Pinpoint the cell where the given text exists, returning its (X, Y) midpoint coordinate. 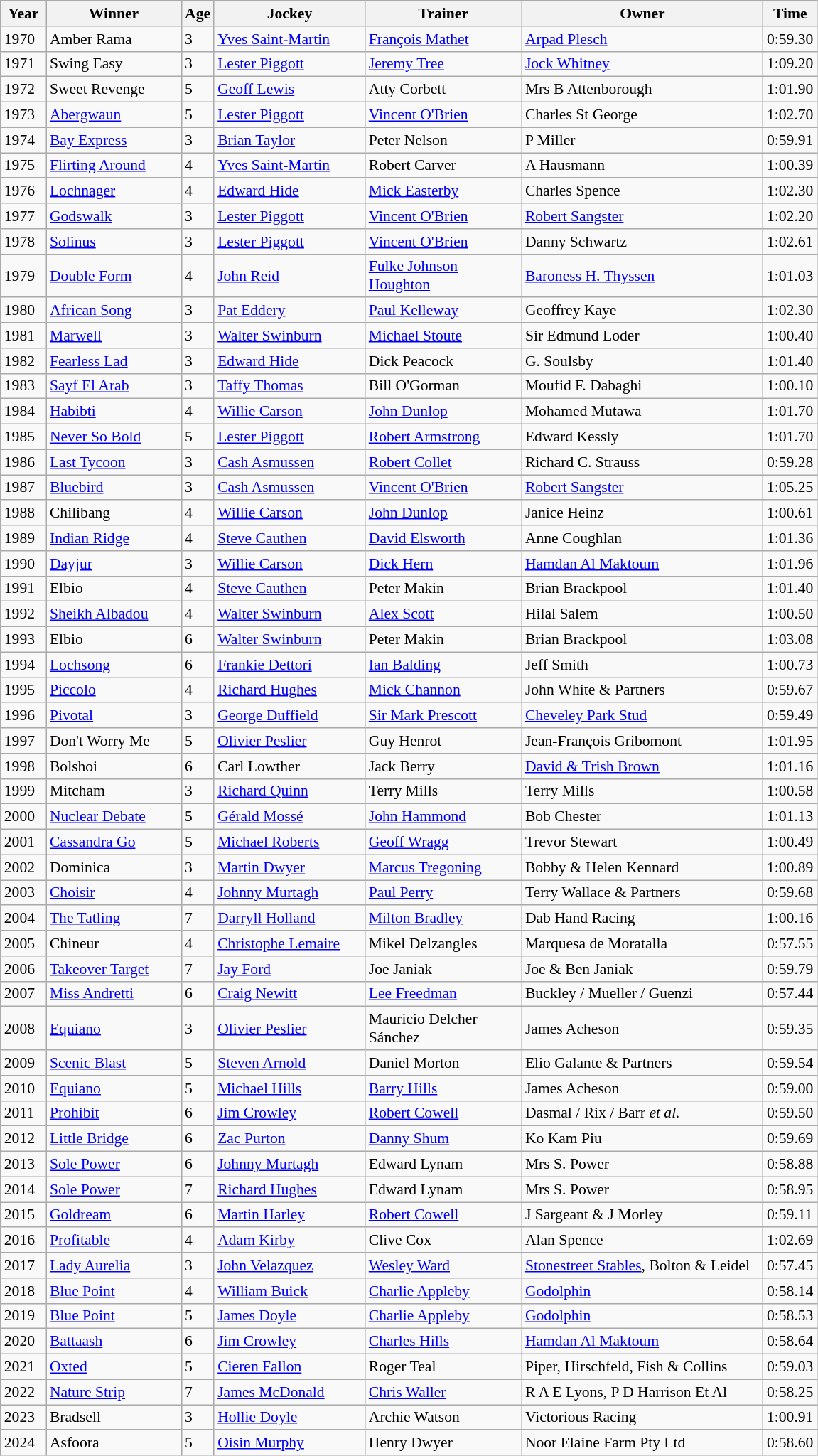
Time (790, 14)
2009 (23, 1063)
Peter Nelson (443, 140)
1980 (23, 311)
Victorious Racing (642, 1418)
0:59.11 (790, 1215)
Sir Edmund Loder (642, 336)
0:59.30 (790, 39)
1983 (23, 386)
John Reid (290, 276)
2008 (23, 1028)
1982 (23, 361)
2013 (23, 1165)
0:58.95 (790, 1189)
Carl Lowther (290, 766)
1999 (23, 791)
Michael Roberts (290, 842)
Dick Hern (443, 564)
Marquesa de Moratalla (642, 943)
Fearless Lad (114, 361)
Cassandra Go (114, 842)
1984 (23, 412)
Christophe Lemaire (290, 943)
0:58.53 (790, 1316)
Archie Watson (443, 1418)
Cieren Fallon (290, 1367)
John Hammond (443, 817)
Brian Taylor (290, 140)
1:01.95 (790, 741)
2016 (23, 1241)
2006 (23, 969)
0:59.69 (790, 1139)
1:00.16 (790, 919)
1976 (23, 191)
Richard C. Strauss (642, 462)
Anne Coughlan (642, 538)
1998 (23, 766)
1:01.13 (790, 817)
Dick Peacock (443, 361)
Daniel Morton (443, 1063)
Jockey (290, 14)
2023 (23, 1418)
0:59.54 (790, 1063)
Jock Whitney (642, 64)
Ko Kam Piu (642, 1139)
Wesley Ward (443, 1265)
P Miller (642, 140)
Oxted (114, 1367)
Bill O'Gorman (443, 386)
Charles Spence (642, 191)
Abergwaun (114, 115)
1:00.89 (790, 867)
1988 (23, 513)
0:59.00 (790, 1088)
Don't Worry Me (114, 741)
Double Form (114, 276)
1:01.90 (790, 90)
Flirting Around (114, 166)
Chineur (114, 943)
1978 (23, 242)
Mick Easterby (443, 191)
1:02.20 (790, 216)
Elio Galante & Partners (642, 1063)
Zac Purton (290, 1139)
Lochsong (114, 665)
2005 (23, 943)
1972 (23, 90)
Michael Hills (290, 1088)
Lady Aurelia (114, 1265)
1990 (23, 564)
Jeff Smith (642, 665)
Cheveley Park Stud (642, 716)
Hilal Salem (642, 614)
Geoff Lewis (290, 90)
2010 (23, 1088)
1971 (23, 64)
2004 (23, 919)
Mikel Delzangles (443, 943)
Bradsell (114, 1418)
1996 (23, 716)
George Duffield (290, 716)
Mohamed Mutawa (642, 412)
Sheikh Albadou (114, 614)
2011 (23, 1113)
Age (198, 14)
Jeremy Tree (443, 64)
2000 (23, 817)
Martin Harley (290, 1215)
0:58.64 (790, 1342)
James McDonald (290, 1392)
1994 (23, 665)
1:01.96 (790, 564)
Gérald Mossé (290, 817)
Asfoora (114, 1443)
Joe Janiak (443, 969)
Dab Hand Racing (642, 919)
1:05.25 (790, 488)
Frankie Dettori (290, 665)
Habibti (114, 412)
0:58.88 (790, 1165)
Geoff Wragg (443, 842)
1:00.58 (790, 791)
Sweet Revenge (114, 90)
Henry Dwyer (443, 1443)
1:00.40 (790, 336)
John Velazquez (290, 1265)
Swing Easy (114, 64)
African Song (114, 311)
1:00.39 (790, 166)
2003 (23, 893)
James Doyle (290, 1316)
Sayf El Arab (114, 386)
Prohibit (114, 1113)
Baroness H. Thyssen (642, 276)
Last Tycoon (114, 462)
0:59.79 (790, 969)
1985 (23, 437)
0:59.68 (790, 893)
Chilibang (114, 513)
Profitable (114, 1241)
Bay Express (114, 140)
1987 (23, 488)
Takeover Target (114, 969)
2018 (23, 1291)
Nuclear Debate (114, 817)
0:58.60 (790, 1443)
Clive Cox (443, 1241)
Dasmal / Rix / Barr et al. (642, 1113)
Roger Teal (443, 1367)
Jack Berry (443, 766)
0:58.25 (790, 1392)
Bolshoi (114, 766)
Amber Rama (114, 39)
2002 (23, 867)
Winner (114, 14)
Choisir (114, 893)
Bobby & Helen Kennard (642, 867)
1977 (23, 216)
1:01.16 (790, 766)
Pat Eddery (290, 311)
1:00.50 (790, 614)
2007 (23, 994)
Edward Kessly (642, 437)
0:59.35 (790, 1028)
Trainer (443, 14)
1979 (23, 276)
Stonestreet Stables, Bolton & Leidel (642, 1265)
Marcus Tregoning (443, 867)
1:01.03 (790, 276)
The Tatling (114, 919)
1981 (23, 336)
Atty Corbett (443, 90)
1997 (23, 741)
2001 (23, 842)
1:00.49 (790, 842)
Adam Kirby (290, 1241)
David & Trish Brown (642, 766)
Bob Chester (642, 817)
Owner (642, 14)
Noor Elaine Farm Pty Ltd (642, 1443)
Solinus (114, 242)
0:59.28 (790, 462)
Jay Ford (290, 969)
Never So Bold (114, 437)
Craig Newitt (290, 994)
Ian Balding (443, 665)
0:59.67 (790, 690)
Dayjur (114, 564)
Trevor Stewart (642, 842)
Sir Mark Prescott (443, 716)
Nature Strip (114, 1392)
Bluebird (114, 488)
Hollie Doyle (290, 1418)
G. Soulsby (642, 361)
1:03.08 (790, 640)
J Sargeant & J Morley (642, 1215)
Chris Waller (443, 1392)
Robert Collet (443, 462)
Mrs B Attenborough (642, 90)
2019 (23, 1316)
Richard Quinn (290, 791)
2014 (23, 1189)
1:02.61 (790, 242)
Danny Shum (443, 1139)
0:59.49 (790, 716)
2015 (23, 1215)
Marwell (114, 336)
1:00.73 (790, 665)
Charles Hills (443, 1342)
2012 (23, 1139)
1:02.69 (790, 1241)
Robert Carver (443, 166)
Joe & Ben Janiak (642, 969)
Paul Perry (443, 893)
Mitcham (114, 791)
0:57.55 (790, 943)
Mauricio Delcher Sánchez (443, 1028)
1995 (23, 690)
William Buick (290, 1291)
1992 (23, 614)
Mick Channon (443, 690)
Paul Kelleway (443, 311)
Year (23, 14)
Lochnager (114, 191)
Fulke Johnson Houghton (443, 276)
1:09.20 (790, 64)
Darryll Holland (290, 919)
1993 (23, 640)
Robert Armstrong (443, 437)
2020 (23, 1342)
0:59.91 (790, 140)
1975 (23, 166)
Alan Spence (642, 1241)
Godswalk (114, 216)
0:59.50 (790, 1113)
A Hausmann (642, 166)
Pivotal (114, 716)
1:02.70 (790, 115)
1991 (23, 589)
Dominica (114, 867)
Michael Stoute (443, 336)
François Mathet (443, 39)
R A E Lyons, P D Harrison Et Al (642, 1392)
1:01.36 (790, 538)
1:00.10 (790, 386)
Guy Henrot (443, 741)
1:00.91 (790, 1418)
0:57.45 (790, 1265)
Oisin Murphy (290, 1443)
2017 (23, 1265)
2024 (23, 1443)
Charles St George (642, 115)
Geoffrey Kaye (642, 311)
Battaash (114, 1342)
0:58.14 (790, 1291)
John White & Partners (642, 690)
1989 (23, 538)
Lee Freedman (443, 994)
Moufid F. Dabaghi (642, 386)
Scenic Blast (114, 1063)
2022 (23, 1392)
Barry Hills (443, 1088)
Taffy Thomas (290, 386)
Indian Ridge (114, 538)
0:57.44 (790, 994)
1974 (23, 140)
2021 (23, 1367)
Terry Wallace & Partners (642, 893)
Steven Arnold (290, 1063)
1986 (23, 462)
Milton Bradley (443, 919)
David Elsworth (443, 538)
Jean-François Gribomont (642, 741)
Piccolo (114, 690)
Danny Schwartz (642, 242)
Janice Heinz (642, 513)
Arpad Plesch (642, 39)
1970 (23, 39)
Alex Scott (443, 614)
Goldream (114, 1215)
Miss Andretti (114, 994)
Buckley / Mueller / Guenzi (642, 994)
Little Bridge (114, 1139)
Martin Dwyer (290, 867)
Piper, Hirschfeld, Fish & Collins (642, 1367)
0:59.03 (790, 1367)
1:00.61 (790, 513)
1973 (23, 115)
